Return [X, Y] of the center of cell containing provided text 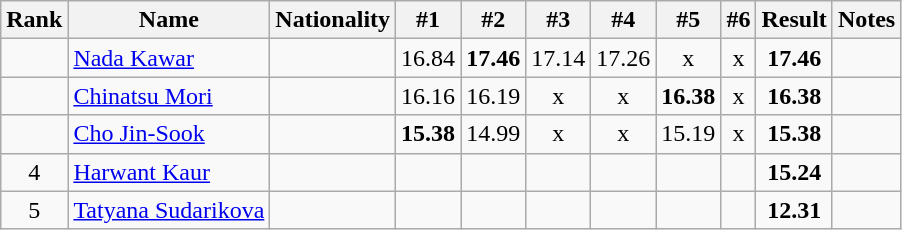
15.19 [688, 134]
15.24 [794, 172]
Notes [866, 20]
12.31 [794, 210]
Result [794, 20]
16.84 [428, 58]
Nada Kawar [169, 58]
17.26 [624, 58]
5 [34, 210]
Harwant Kaur [169, 172]
#6 [738, 20]
16.19 [494, 96]
#2 [494, 20]
#4 [624, 20]
Tatyana Sudarikova [169, 210]
Rank [34, 20]
16.16 [428, 96]
#5 [688, 20]
#1 [428, 20]
#3 [558, 20]
Cho Jin-Sook [169, 134]
14.99 [494, 134]
17.14 [558, 58]
Chinatsu Mori [169, 96]
4 [34, 172]
Name [169, 20]
Nationality [333, 20]
